Search for the cell housing the specified text and yield its [x, y] center coordinate. 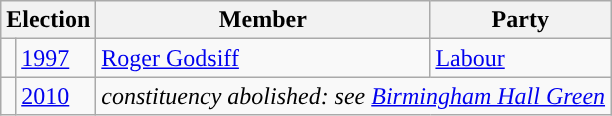
Member [263, 20]
Party [520, 20]
1997 [56, 58]
Roger Godsiff [263, 58]
Election [48, 20]
Labour [520, 58]
2010 [56, 96]
constituency abolished: see Birmingham Hall Green [354, 96]
